From the cell containing the given text, extract its center point as [x, y] coordinate. 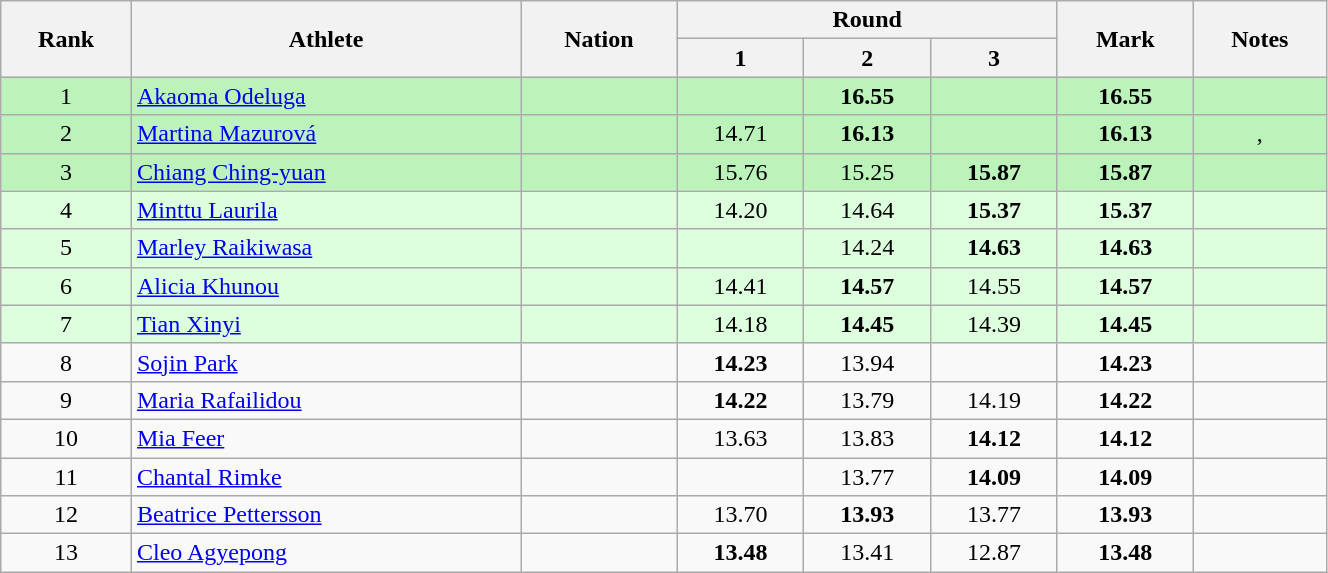
Martina Mazurová [326, 134]
Rank [66, 39]
15.76 [740, 172]
Round [867, 20]
14.19 [994, 400]
Alicia Khunou [326, 286]
14.71 [740, 134]
Maria Rafailidou [326, 400]
10 [66, 438]
Marley Raikiwasa [326, 248]
6 [66, 286]
Chiang Ching-yuan [326, 172]
Cleo Agyepong [326, 553]
Athlete [326, 39]
13.83 [868, 438]
13.63 [740, 438]
4 [66, 210]
Minttu Laurila [326, 210]
Sojin Park [326, 362]
14.20 [740, 210]
8 [66, 362]
12 [66, 515]
9 [66, 400]
14.64 [868, 210]
Tian Xinyi [326, 324]
Akaoma Odeluga [326, 96]
Mia Feer [326, 438]
, [1260, 134]
Nation [598, 39]
12.87 [994, 553]
7 [66, 324]
Mark [1125, 39]
Notes [1260, 39]
14.39 [994, 324]
15.25 [868, 172]
13.41 [868, 553]
13.79 [868, 400]
14.24 [868, 248]
14.55 [994, 286]
13 [66, 553]
14.41 [740, 286]
Chantal Rimke [326, 477]
5 [66, 248]
13.70 [740, 515]
13.94 [868, 362]
14.18 [740, 324]
11 [66, 477]
Beatrice Pettersson [326, 515]
